Locate the cell with the specified text and output its [X, Y] center coordinate. 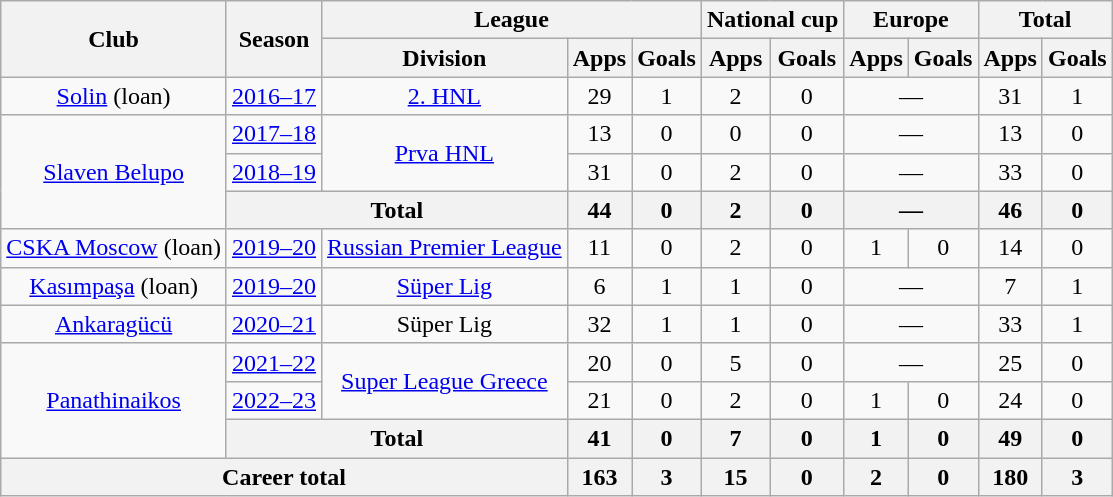
Career total [284, 477]
29 [599, 96]
Europe [911, 20]
Ankaragücü [114, 324]
20 [599, 362]
Slaven Belupo [114, 172]
6 [599, 286]
2016–17 [274, 96]
46 [1010, 210]
15 [735, 477]
Solin (loan) [114, 96]
Russian Premier League [445, 248]
League [512, 20]
Prva HNL [445, 153]
2021–22 [274, 362]
25 [1010, 362]
44 [599, 210]
24 [1010, 400]
11 [599, 248]
5 [735, 362]
2018–19 [274, 172]
Division [445, 58]
Panathinaikos [114, 400]
41 [599, 438]
National cup [772, 20]
14 [1010, 248]
Season [274, 39]
32 [599, 324]
Kasımpaşa (loan) [114, 286]
163 [599, 477]
180 [1010, 477]
Super League Greece [445, 381]
2022–23 [274, 400]
49 [1010, 438]
2020–21 [274, 324]
21 [599, 400]
Club [114, 39]
2. HNL [445, 96]
CSKA Moscow (loan) [114, 248]
2017–18 [274, 134]
